From the cell containing the given text, extract its center point as (X, Y) coordinate. 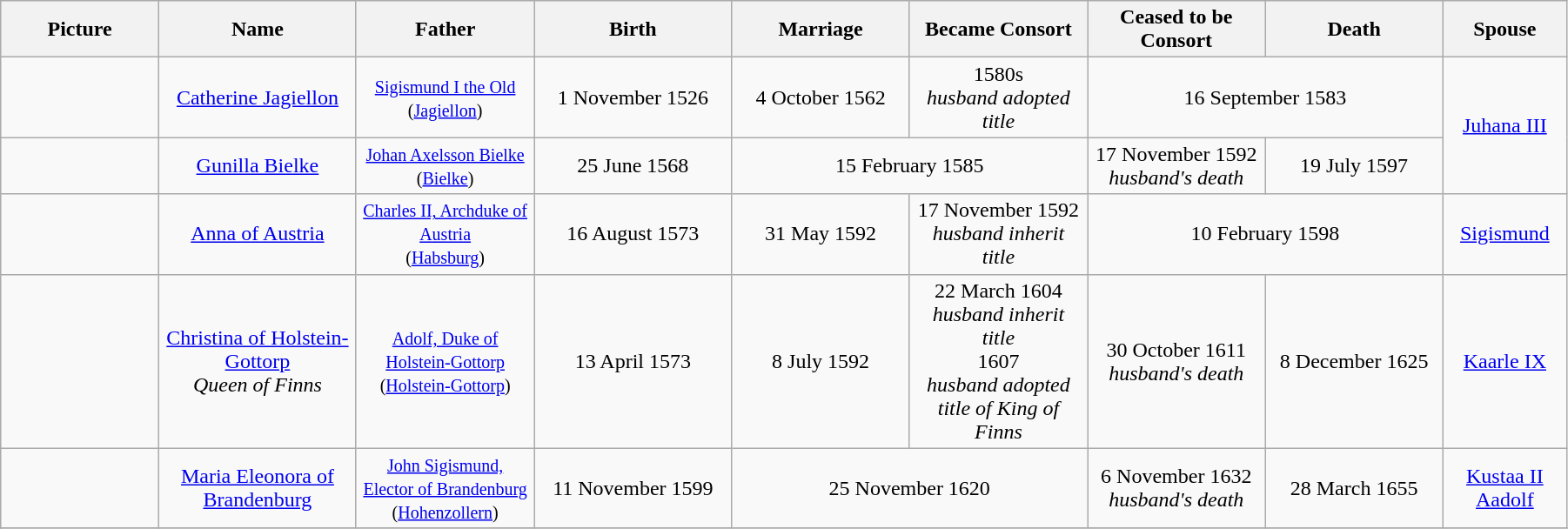
16 September 1583 (1265, 97)
Kustaa II Aadolf (1504, 488)
Catherine Jagiellon (258, 97)
16 August 1573 (633, 234)
17 November 1592husband's death (1176, 165)
Marriage (821, 30)
19 July 1597 (1354, 165)
Sigismund (1504, 234)
11 November 1599 (633, 488)
30 October 1611husband's death (1176, 361)
13 April 1573 (633, 361)
1 November 1526 (633, 97)
Death (1354, 30)
8 July 1592 (821, 361)
15 February 1585 (910, 165)
Father (445, 30)
25 November 1620 (910, 488)
Christina of Holstein-GottorpQueen of Finns (258, 361)
Anna of Austria (258, 234)
8 December 1625 (1354, 361)
4 October 1562 (821, 97)
10 February 1598 (1265, 234)
Charles II, Archduke of Austria(Habsburg) (445, 234)
Sigismund I the Old(Jagiellon) (445, 97)
Became Consort (998, 30)
Birth (633, 30)
1580shusband adopted title (998, 97)
Ceased to be Consort (1176, 30)
Spouse (1504, 30)
Adolf, Duke of Holstein-Gottorp(Holstein-Gottorp) (445, 361)
Picture (80, 30)
Kaarle IX (1504, 361)
Gunilla Bielke (258, 165)
Johan Axelsson Bielke(Bielke) (445, 165)
25 June 1568 (633, 165)
Juhana III (1504, 125)
6 November 1632husband's death (1176, 488)
John Sigismund, Elector of Brandenburg(Hohenzollern) (445, 488)
Name (258, 30)
17 November 1592husband inherit title (998, 234)
22 March 1604husband inherit title1607husband adopted title of King of Finns (998, 361)
Maria Eleonora of Brandenburg (258, 488)
31 May 1592 (821, 234)
28 March 1655 (1354, 488)
